For the text-containing cell, return its midpoint in [x, y] coordinate format. 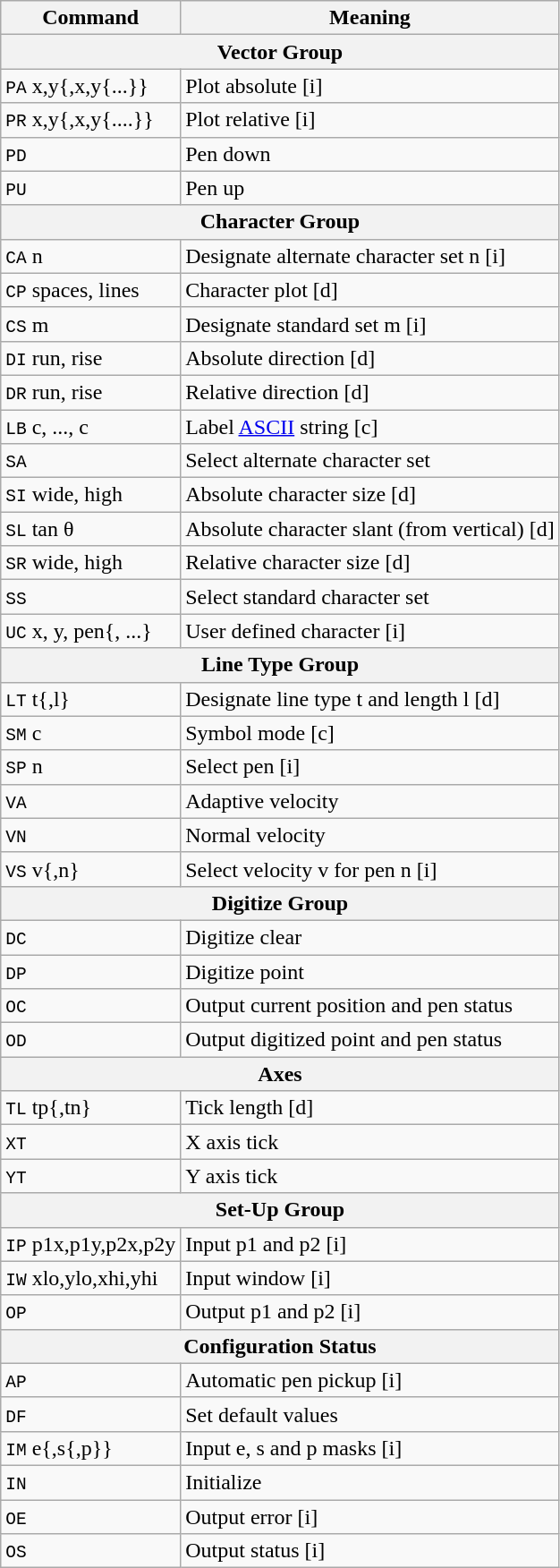
Automatic pen pickup [i] [370, 1380]
Command [91, 18]
VN [91, 835]
Digitize point [370, 971]
Designate alternate character set n [i] [370, 256]
Output current position and pen status [370, 1006]
XT [91, 1142]
Absolute direction [d] [370, 358]
Output status [i] [370, 1551]
AP [91, 1380]
OC [91, 1006]
PA x,y{,x,y{...}} [91, 86]
User defined character [i] [370, 631]
Designate standard set m [i] [370, 324]
Meaning [370, 18]
Configuration Status [280, 1346]
Designate line type t and length l [d] [370, 699]
IW xlo,ylo,xhi,yhi [91, 1278]
UC x, y, pen{, ...} [91, 631]
CA n [91, 256]
OD [91, 1040]
LT t{,l} [91, 699]
Output error [i] [370, 1517]
Vector Group [280, 52]
Symbol mode [c] [370, 733]
VS v{,n} [91, 869]
Select pen [i] [370, 767]
Y axis tick [370, 1176]
Set default values [370, 1414]
IN [91, 1482]
Initialize [370, 1482]
Plot absolute [i] [370, 86]
PU [91, 188]
SR wide, high [91, 563]
Pen down [370, 154]
IP p1x,p1y,p2x,p2y [91, 1244]
Output digitized point and pen status [370, 1040]
DF [91, 1414]
OS [91, 1551]
SP n [91, 767]
Relative character size [d] [370, 563]
IM e{,s{,p}} [91, 1448]
OE [91, 1517]
DI run, rise [91, 358]
Axes [280, 1074]
DP [91, 971]
CP spaces, lines [91, 290]
Select alternate character set [370, 461]
VA [91, 801]
Input e, s and p masks [i] [370, 1448]
SL tan θ [91, 529]
TL tp{,tn} [91, 1108]
Character Group [280, 222]
Relative direction [d] [370, 392]
PR x,y{,x,y{....}} [91, 120]
Tick length [d] [370, 1108]
Output p1 and p2 [i] [370, 1312]
YT [91, 1176]
SI wide, high [91, 495]
Select standard character set [370, 597]
Digitize clear [370, 937]
Normal velocity [370, 835]
Label ASCII string [c] [370, 427]
Plot relative [i] [370, 120]
Digitize Group [280, 903]
DC [91, 937]
OP [91, 1312]
Input p1 and p2 [i] [370, 1244]
Absolute character slant (from vertical) [d] [370, 529]
SM c [91, 733]
DR run, rise [91, 392]
X axis tick [370, 1142]
PD [91, 154]
Adaptive velocity [370, 801]
Line Type Group [280, 665]
SA [91, 461]
Character plot [d] [370, 290]
Absolute character size [d] [370, 495]
SS [91, 597]
Select velocity v for pen n [i] [370, 869]
LB c, ..., c [91, 427]
Pen up [370, 188]
Set-Up Group [280, 1210]
CS m [91, 324]
Input window [i] [370, 1278]
